Capture the cell that displays the provided text and extract its (X, Y) central coordinate. 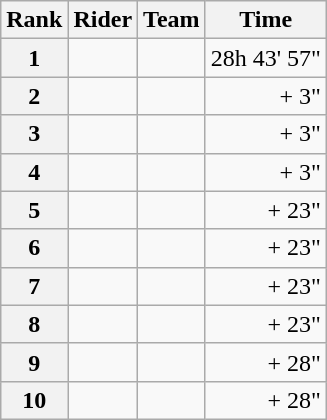
Rider (103, 20)
Time (266, 20)
28h 43' 57" (266, 58)
Rank (34, 20)
7 (34, 286)
6 (34, 248)
5 (34, 210)
2 (34, 96)
3 (34, 134)
1 (34, 58)
4 (34, 172)
10 (34, 400)
8 (34, 324)
Team (172, 20)
9 (34, 362)
